Find where the given text appears and provide that cell's center as [X, Y] coordinate. 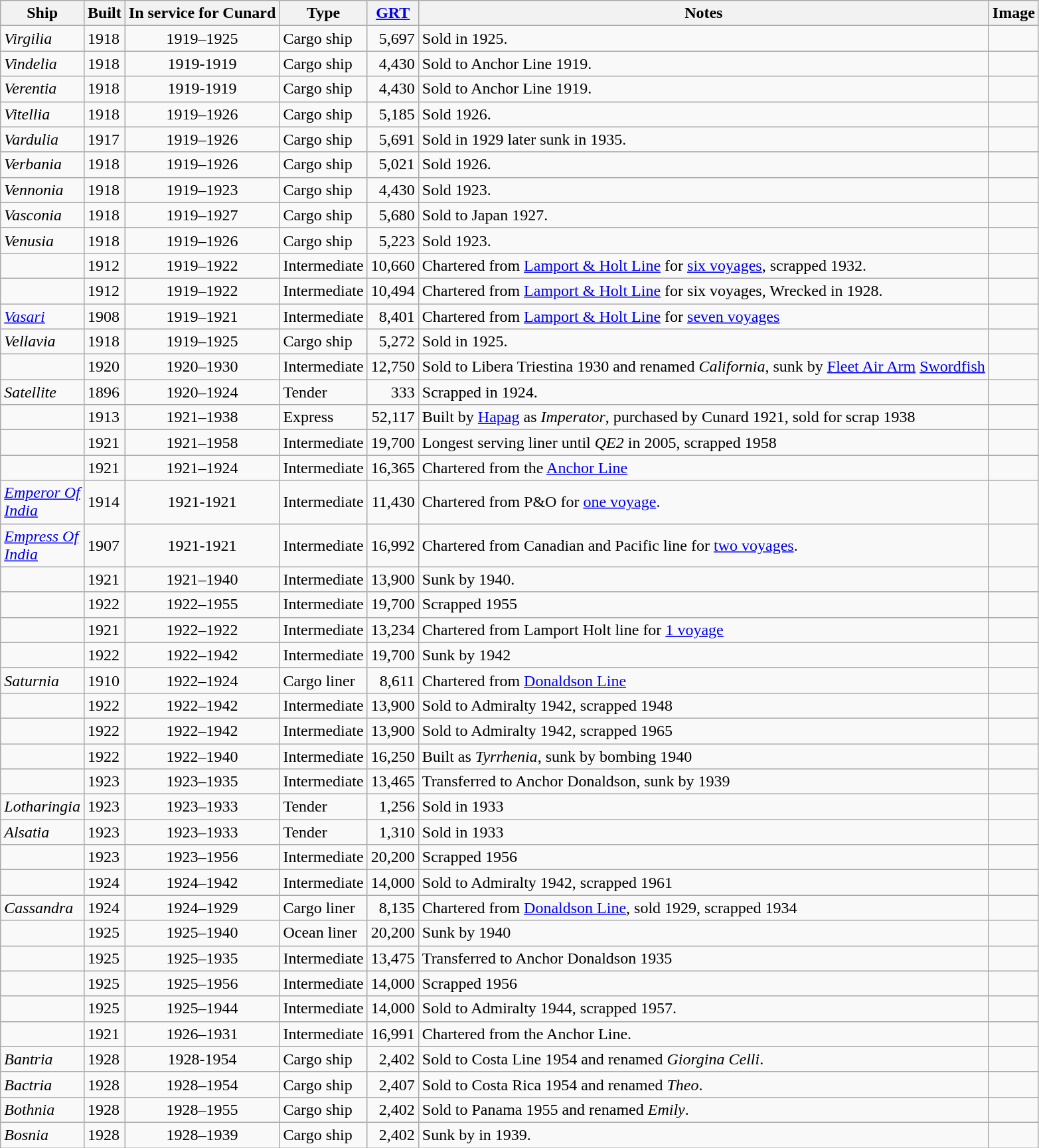
1922–1940 [202, 756]
1923–1935 [202, 782]
Ship [42, 13]
Verbania [42, 165]
1928–1939 [202, 1135]
Sold to Libera Triestina 1930 and renamed California, sunk by Fleet Air Arm Swordfish [704, 367]
Satellite [42, 392]
16,250 [393, 756]
Built [105, 13]
1921–1940 [202, 579]
Saturnia [42, 680]
16,365 [393, 468]
5,185 [393, 114]
2,407 [393, 1084]
Chartered from Canadian and Pacific line for two voyages. [704, 545]
Bothnia [42, 1110]
10,494 [393, 291]
Chartered from Lamport Holt line for 1 voyage [704, 630]
13,475 [393, 958]
Scrapped in 1924. [704, 392]
Sunk by in 1939. [704, 1135]
5,691 [393, 139]
5,272 [393, 342]
In service for Cunard [202, 13]
Bactria [42, 1084]
Sold to Admiralty 1944, scrapped 1957. [704, 1009]
1910 [105, 680]
1920–1924 [202, 392]
1925–1944 [202, 1009]
Vasari [42, 317]
1920 [105, 367]
Emperor Of India [42, 502]
1928–1954 [202, 1084]
8,401 [393, 317]
1896 [105, 392]
1924–1929 [202, 908]
1917 [105, 139]
Virgilia [42, 38]
Chartered from Lamport & Holt Line for six voyages, scrapped 1932. [704, 265]
Chartered from Lamport & Holt Line for six voyages, Wrecked in 1928. [704, 291]
1907 [105, 545]
1925–1935 [202, 958]
1,256 [393, 807]
10,660 [393, 265]
1914 [105, 502]
5,680 [393, 215]
Chartered from the Anchor Line. [704, 1034]
GRT [393, 13]
1928-1954 [202, 1059]
1926–1931 [202, 1034]
Vardulia [42, 139]
1924–1942 [202, 883]
Ocean liner [323, 933]
1925–1956 [202, 983]
5,021 [393, 165]
Sold to Admiralty 1942, scrapped 1961 [704, 883]
Longest serving liner until QE2 in 2005, scrapped 1958 [704, 443]
Sold to Admiralty 1942, scrapped 1965 [704, 731]
1925–1940 [202, 933]
Chartered from Donaldson Line [704, 680]
Bosnia [42, 1135]
Sunk by 1940 [704, 933]
Vasconia [42, 215]
Alsatia [42, 832]
Chartered from Donaldson Line, sold 1929, scrapped 1934 [704, 908]
8,611 [393, 680]
Transferred to Anchor Donaldson, sunk by 1939 [704, 782]
1922–1924 [202, 680]
Sold in 1929 later sunk in 1935. [704, 139]
Sold to Japan 1927. [704, 215]
Scrapped 1955 [704, 605]
1922–1955 [202, 605]
1923–1956 [202, 857]
8,135 [393, 908]
13,465 [393, 782]
11,430 [393, 502]
Vennonia [42, 190]
1928–1955 [202, 1110]
Vitellia [42, 114]
13,234 [393, 630]
Sold to Costa Line 1954 and renamed Giorgina Celli. [704, 1059]
Vindelia [42, 64]
12,750 [393, 367]
Sold to Panama 1955 and renamed Emily. [704, 1110]
16,991 [393, 1034]
1921–1958 [202, 443]
16,992 [393, 545]
52,117 [393, 417]
1919–1923 [202, 190]
1,310 [393, 832]
Bantria [42, 1059]
Sold to Costa Rica 1954 and renamed Theo. [704, 1084]
1913 [105, 417]
Sunk by 1942 [704, 655]
5,223 [393, 240]
5,697 [393, 38]
Sold to Admiralty 1942, scrapped 1948 [704, 705]
Lotharingia [42, 807]
1919–1921 [202, 317]
1919–1927 [202, 215]
Empress Of India [42, 545]
Type [323, 13]
Built by Hapag as Imperator, purchased by Cunard 1921, sold for scrap 1938 [704, 417]
1921–1938 [202, 417]
Sunk by 1940. [704, 579]
Chartered from the Anchor Line [704, 468]
Venusia [42, 240]
Chartered from Lamport & Holt Line for seven voyages [704, 317]
Express [323, 417]
Vellavia [42, 342]
Image [1013, 13]
Notes [704, 13]
1921–1924 [202, 468]
Verentia [42, 89]
1920–1930 [202, 367]
Chartered from P&O for one voyage. [704, 502]
Cassandra [42, 908]
Transferred to Anchor Donaldson 1935 [704, 958]
Built as Tyrrhenia, sunk by bombing 1940 [704, 756]
1908 [105, 317]
1922–1922 [202, 630]
333 [393, 392]
